Locate the cell with the specified text and output its (X, Y) center coordinate. 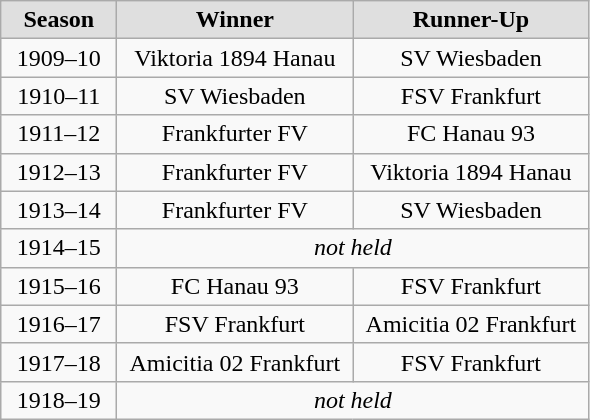
Runner-Up (471, 20)
1912–13 (59, 172)
1913–14 (59, 210)
Season (59, 20)
1915–16 (59, 286)
1916–17 (59, 324)
1918–19 (59, 400)
1914–15 (59, 248)
Winner (235, 20)
1911–12 (59, 134)
1909–10 (59, 58)
1917–18 (59, 362)
1910–11 (59, 96)
